Return [x, y] of the center of cell containing provided text 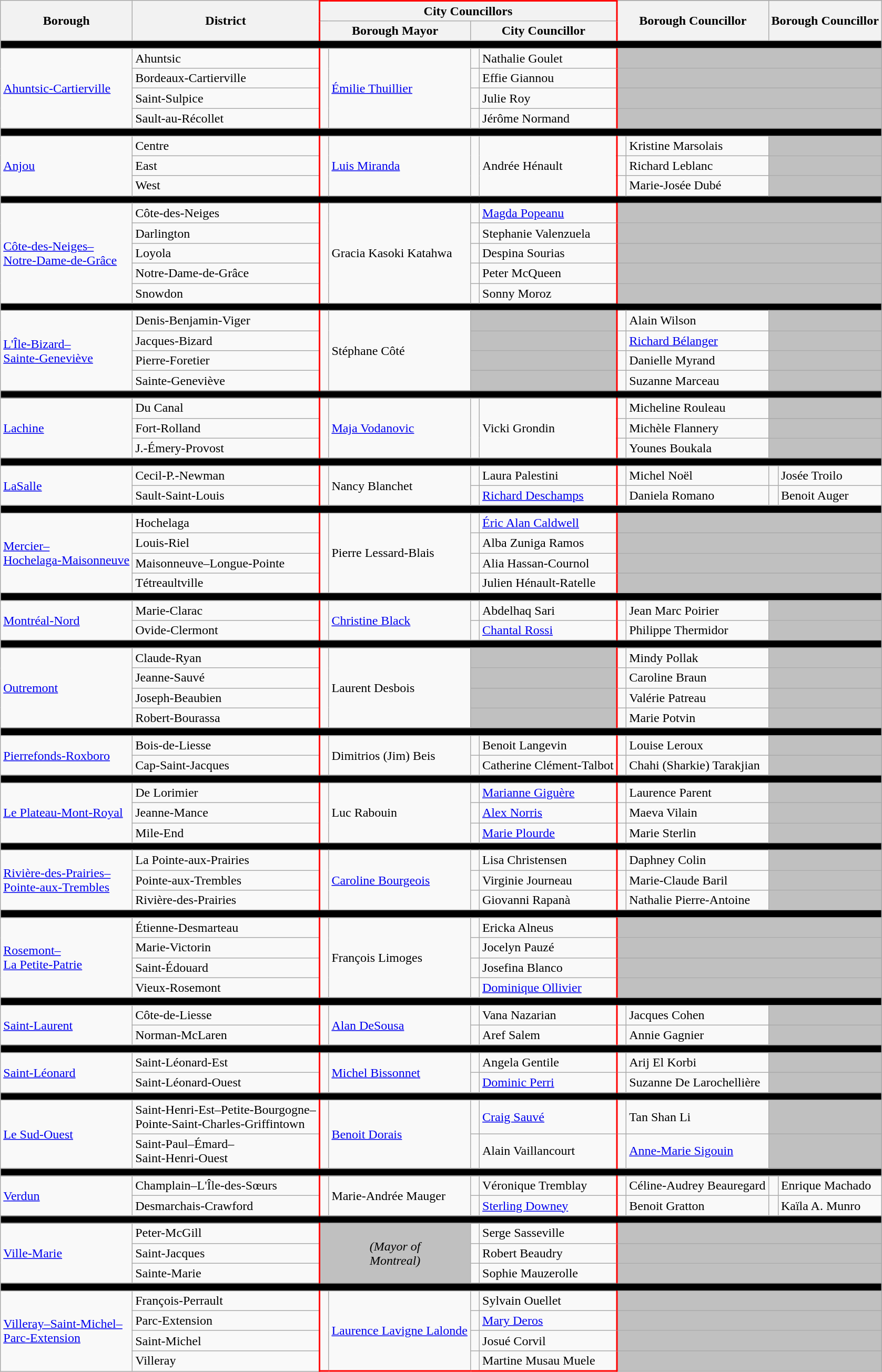
Michèle Flannery [697, 428]
Marie-Clarac [226, 611]
Aref Salem [548, 1035]
Valérie Patreau [697, 698]
Pierrefonds-Roxboro [66, 755]
Arij El Korbi [697, 1062]
Ahuntsic-Cartierville [66, 88]
Julie Roy [548, 98]
Luc Rabouin [400, 812]
Alex Norris [548, 812]
Montréal-Nord [66, 621]
Ville-Marie [66, 1253]
Denis-Benjamin-Viger [226, 321]
Bois-de-Liesse [226, 745]
Benoit Langevin [548, 745]
Chahi (Sharkie) Tarakjian [697, 765]
Parc-Extension [226, 1320]
Dominique Ollivier [548, 988]
Céline-Audrey Beauregard [697, 1186]
Sophie Mauzerolle [548, 1273]
Dominic Perri [548, 1082]
Michel Bissonnet [400, 1072]
Borough Mayor [394, 31]
Craig Sauvé [548, 1117]
Alba Zuniga Ramos [548, 543]
Despina Sourias [548, 253]
Stéphane Côté [400, 351]
Annie Gagnier [697, 1035]
Lachine [66, 428]
Anjou [66, 166]
Anne-Marie Sigouin [697, 1152]
Robert Beaudry [548, 1253]
Rivière-des-Prairies–Pointe-aux-Trembles [66, 880]
Saint-Léonard-Ouest [226, 1082]
Cecil-P.-Newman [226, 475]
Sainte-Geneviève [226, 381]
Richard Leblanc [697, 166]
Côte-des-Neiges [226, 213]
(Mayor ofMontreal) [394, 1253]
Nathalie Pierre-Antoine [697, 900]
Joseph-Beaubien [226, 698]
District [226, 21]
Pierre-Foretier [226, 361]
Marie Plourde [548, 832]
Ahuntsic [226, 58]
Benoit Auger [830, 495]
Caroline Bourgeois [400, 880]
Abdelhaq Sari [548, 611]
Alan DeSousa [400, 1025]
Marie Potvin [697, 718]
Le Sud-Ouest [66, 1134]
Alain Vaillancourt [548, 1152]
Desmarchais-Crawford [226, 1206]
Mile-End [226, 832]
Le Plateau-Mont-Royal [66, 812]
Younes Boukala [697, 448]
J.-Émery-Provost [226, 448]
De Lorimier [226, 792]
Daniela Romano [697, 495]
Maisonneuve–Longue-Pointe [226, 563]
Saint-Paul–Émard–Saint-Henri-Ouest [226, 1152]
Mercier–Hochelaga-Maisonneuve [66, 553]
Serge Sasseville [548, 1233]
West [226, 186]
Christine Black [400, 621]
Pierre Lessard-Blais [400, 553]
Maja Vodanovic [400, 428]
Laurent Desbois [400, 688]
City Councillor [543, 31]
Saint-Sulpice [226, 98]
Marianne Giguère [548, 792]
Benoit Dorais [400, 1134]
Pointe-aux-Trembles [226, 880]
La Pointe-aux-Prairies [226, 860]
Étienne-Desmarteau [226, 928]
Benoit Gratton [697, 1206]
Jean Marc Poirier [697, 611]
Louise Leroux [697, 745]
Hochelaga [226, 523]
Sault-Saint-Louis [226, 495]
Julien Hénault-Ratelle [548, 583]
Alain Wilson [697, 321]
Marie-Josée Dubé [697, 186]
Kristine Marsolais [697, 146]
Stephanie Valenzuela [548, 233]
François Limoges [400, 958]
Sault-au-Récollet [226, 118]
Enrique Machado [830, 1186]
L'Île-Bizard–Sainte-Geneviève [66, 351]
Jacques-Bizard [226, 341]
LaSalle [66, 485]
Sonny Moroz [548, 293]
Mary Deros [548, 1320]
Marie-Claude Baril [697, 880]
Ericka Alneus [548, 928]
Jeanne-Mance [226, 812]
Andrée Hénault [548, 166]
Tan Shan Li [697, 1117]
Suzanne Marceau [697, 381]
Éric Alan Caldwell [548, 523]
Josefina Blanco [548, 968]
Lisa Christensen [548, 860]
Tétreaultville [226, 583]
Verdun [66, 1196]
Robert-Bourassa [226, 718]
Magda Popeanu [548, 213]
Jacques Cohen [697, 1015]
Danielle Myrand [697, 361]
Philippe Thermidor [697, 631]
Louis-Riel [226, 543]
Borough [66, 21]
Catherine Clément-Talbot [548, 765]
Marie-Andrée Mauger [400, 1196]
Saint-Laurent [66, 1025]
Saint-Léonard-Est [226, 1062]
Fort-Rolland [226, 428]
Darlington [226, 233]
Virginie Journeau [548, 880]
Saint-Michel [226, 1340]
Caroline Braun [697, 678]
Laurence Lavigne Lalonde [400, 1330]
Mindy Pollak [697, 658]
Saint-Jacques [226, 1253]
Peter-McGill [226, 1233]
Suzanne De Larochellière [697, 1082]
Peter McQueen [548, 273]
Outremont [66, 688]
Gracia Kasoki Katahwa [400, 253]
Vana Nazarian [548, 1015]
Vicki Grondin [548, 428]
Angela Gentile [548, 1062]
Micheline Rouleau [697, 408]
Notre-Dame-de-Grâce [226, 273]
Dimitrios (Jim) Beis [400, 755]
Champlain–L'Île-des-Sœurs [226, 1186]
Sylvain Ouellet [548, 1300]
Martine Musau Muele [548, 1361]
Rosemont–La Petite-Patrie [66, 958]
Véronique Tremblay [548, 1186]
Richard Bélanger [697, 341]
Claude-Ryan [226, 658]
Laurence Parent [697, 792]
Villeray [226, 1361]
Michel Noël [697, 475]
François-Perrault [226, 1300]
Saint-Henri-Est–Petite-Bourgogne–Pointe-Saint-Charles-Griffintown [226, 1117]
Effie Giannou [548, 78]
Chantal Rossi [548, 631]
Josée Troilo [830, 475]
Du Canal [226, 408]
Marie Sterlin [697, 832]
City Councillors [468, 11]
Côte-de-Liesse [226, 1015]
Daphney Colin [697, 860]
Giovanni Rapanà [548, 900]
Luis Miranda [400, 166]
Saint-Léonard [66, 1072]
Kaïla A. Munro [830, 1206]
Nancy Blanchet [400, 485]
Maeva Vilain [697, 812]
Marie-Victorin [226, 948]
Côte-des-Neiges–Notre-Dame-de-Grâce [66, 253]
Josué Corvil [548, 1340]
Saint-Édouard [226, 968]
Jérôme Normand [548, 118]
Jocelyn Pauzé [548, 948]
Snowdon [226, 293]
Centre [226, 146]
Émilie Thuillier [400, 88]
Rivière-des-Prairies [226, 900]
Alia Hassan-Cournol [548, 563]
Cap-Saint-Jacques [226, 765]
East [226, 166]
Richard Deschamps [548, 495]
Laura Palestini [548, 475]
Ovide-Clermont [226, 631]
Bordeaux-Cartierville [226, 78]
Sainte-Marie [226, 1273]
Villeray–Saint-Michel–Parc-Extension [66, 1330]
Sterling Downey [548, 1206]
Jeanne-Sauvé [226, 678]
Nathalie Goulet [548, 58]
Norman-McLaren [226, 1035]
Loyola [226, 253]
Vieux-Rosemont [226, 988]
